From the cell containing the given text, extract its center point as [X, Y] coordinate. 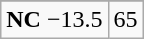
65 [126, 20]
NC −13.5 [54, 20]
